Provide the (X, Y) coordinate of the cell's center where the given text is located.  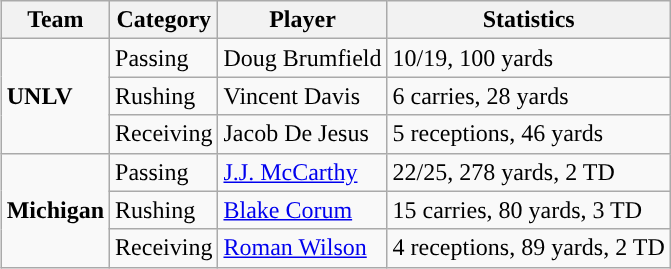
Doug Brumfield (302, 58)
4 receptions, 89 yards, 2 TD (528, 248)
10/19, 100 yards (528, 58)
Roman Wilson (302, 248)
6 carries, 28 yards (528, 96)
Statistics (528, 20)
5 receptions, 46 yards (528, 134)
22/25, 278 yards, 2 TD (528, 172)
Michigan (55, 210)
Vincent Davis (302, 96)
Team (55, 20)
Jacob De Jesus (302, 134)
15 carries, 80 yards, 3 TD (528, 210)
Category (164, 20)
J.J. McCarthy (302, 172)
UNLV (55, 96)
Blake Corum (302, 210)
Player (302, 20)
